Provide the [x, y] coordinate of the cell's center where the given text is located.  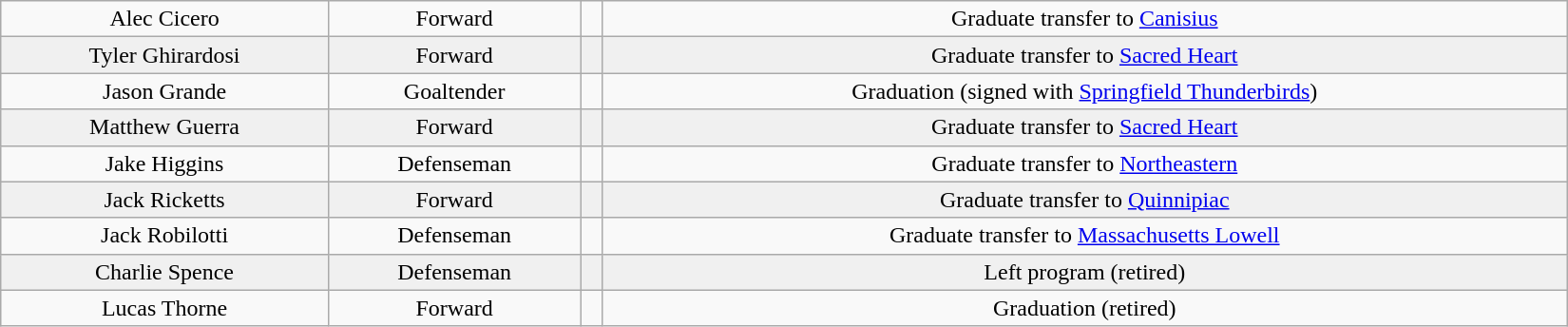
Alec Cicero [165, 19]
Graduate transfer to Quinnipiac [1084, 200]
Left program (retired) [1084, 272]
Goaltender [454, 91]
Graduation (signed with Springfield Thunderbirds) [1084, 91]
Graduate transfer to Massachusetts Lowell [1084, 236]
Jake Higgins [165, 163]
Jack Robilotti [165, 236]
Lucas Thorne [165, 308]
Matthew Guerra [165, 127]
Tyler Ghirardosi [165, 55]
Charlie Spence [165, 272]
Jack Ricketts [165, 200]
Graduate transfer to Canisius [1084, 19]
Graduate transfer to Northeastern [1084, 163]
Graduation (retired) [1084, 308]
Jason Grande [165, 91]
